Output the [x, y] coordinate of the center of the cell containing the given text.  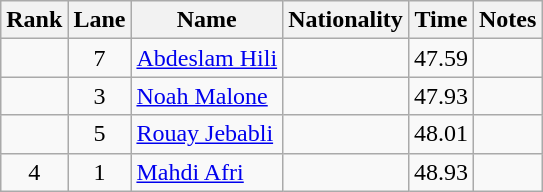
1 [100, 172]
Abdeslam Hili [207, 58]
4 [34, 172]
Nationality [346, 20]
Noah Malone [207, 96]
5 [100, 134]
Rank [34, 20]
47.93 [440, 96]
Notes [507, 20]
3 [100, 96]
Time [440, 20]
Mahdi Afri [207, 172]
48.01 [440, 134]
7 [100, 58]
Lane [100, 20]
48.93 [440, 172]
47.59 [440, 58]
Name [207, 20]
Rouay Jebabli [207, 134]
